Pinpoint the cell where the given text exists, returning its [X, Y] midpoint coordinate. 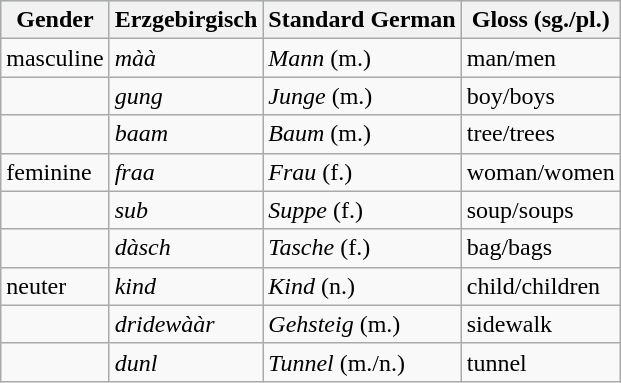
sub [186, 210]
Erzgebirgisch [186, 20]
Frau (f.) [362, 172]
Standard German [362, 20]
Tunnel (m./n.) [362, 362]
Gloss (sg./pl.) [540, 20]
sidewalk [540, 324]
dridewààr [186, 324]
woman/women [540, 172]
man/men [540, 58]
baam [186, 134]
masculine [55, 58]
Junge (m.) [362, 96]
Gehsteig (m.) [362, 324]
Mann (m.) [362, 58]
tree/trees [540, 134]
Kind (n.) [362, 286]
màà [186, 58]
feminine [55, 172]
Tasche (f.) [362, 248]
boy/boys [540, 96]
tunnel [540, 362]
child/children [540, 286]
kind [186, 286]
Gender [55, 20]
neuter [55, 286]
Baum (m.) [362, 134]
Suppe (f.) [362, 210]
gung [186, 96]
bag/bags [540, 248]
dàsch [186, 248]
soup/soups [540, 210]
fraa [186, 172]
dunl [186, 362]
